Determine the (X, Y) coordinate at the center of the cell enclosing the given text.  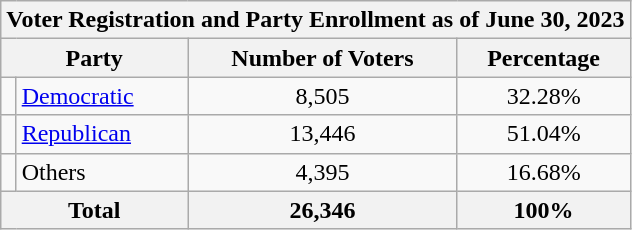
Percentage (544, 58)
13,446 (323, 134)
4,395 (323, 172)
Total (94, 210)
Others (102, 172)
26,346 (323, 210)
16.68% (544, 172)
100% (544, 210)
51.04% (544, 134)
Republican (102, 134)
Number of Voters (323, 58)
32.28% (544, 96)
Democratic (102, 96)
Party (94, 58)
8,505 (323, 96)
Voter Registration and Party Enrollment as of June 30, 2023 (316, 20)
